For the text-containing cell, return its midpoint in [X, Y] coordinate format. 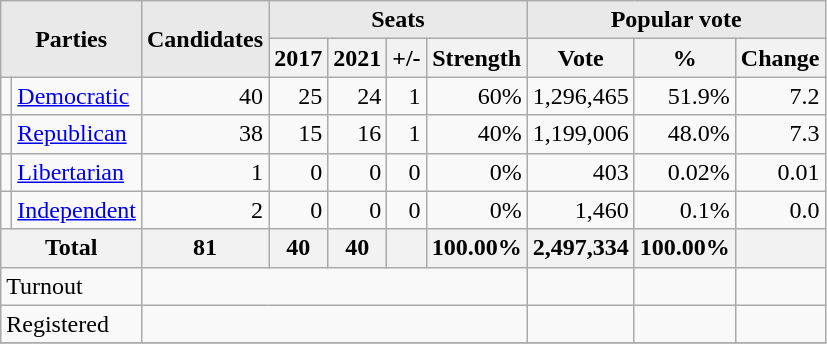
25 [298, 96]
0.0 [780, 210]
Democratic [77, 96]
2017 [298, 58]
403 [580, 172]
Total [72, 248]
Vote [580, 58]
Independent [77, 210]
16 [358, 134]
7.3 [780, 134]
0.1% [684, 210]
81 [204, 248]
0.01 [780, 172]
0.02% [684, 172]
Strength [476, 58]
1,296,465 [580, 96]
Republican [77, 134]
+/- [406, 58]
Parties [72, 39]
Libertarian [77, 172]
Change [780, 58]
Turnout [72, 286]
2021 [358, 58]
% [684, 58]
2 [204, 210]
48.0% [684, 134]
1,199,006 [580, 134]
Seats [398, 20]
38 [204, 134]
2,497,334 [580, 248]
40% [476, 134]
24 [358, 96]
1,460 [580, 210]
Candidates [204, 39]
Popular vote [676, 20]
15 [298, 134]
Registered [72, 324]
60% [476, 96]
51.9% [684, 96]
7.2 [780, 96]
